Capture the cell that displays the provided text and extract its [x, y] central coordinate. 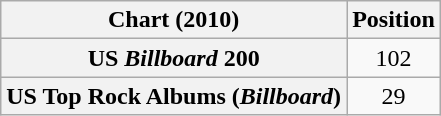
US Billboard 200 [174, 58]
102 [394, 58]
Chart (2010) [174, 20]
29 [394, 96]
Position [394, 20]
US Top Rock Albums (Billboard) [174, 96]
